Determine the [X, Y] coordinate at the center of the cell enclosing the given text.  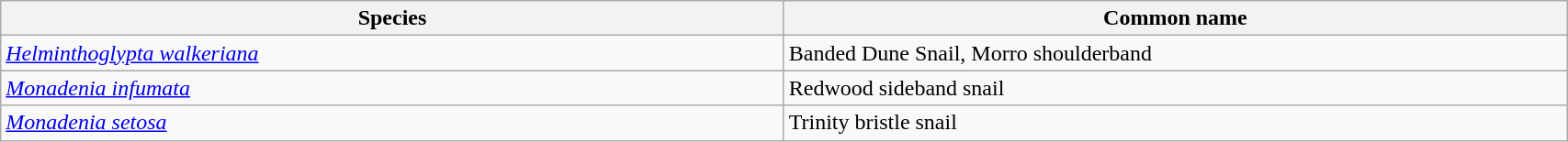
Monadenia setosa [392, 123]
Banded Dune Snail, Morro shoulderband [1175, 53]
Monadenia infumata [392, 88]
Redwood sideband snail [1175, 88]
Trinity bristle snail [1175, 123]
Common name [1175, 18]
Helminthoglypta walkeriana [392, 53]
Species [392, 18]
